Provide the [X, Y] coordinate of the cell's center where the given text is located.  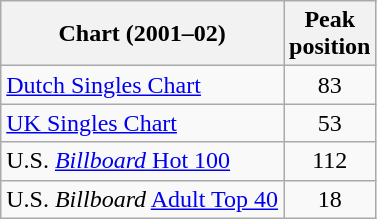
Peak position [330, 34]
Chart (2001–02) [142, 34]
U.S. Billboard Hot 100 [142, 161]
UK Singles Chart [142, 123]
Dutch Singles Chart [142, 85]
U.S. Billboard Adult Top 40 [142, 199]
112 [330, 161]
53 [330, 123]
83 [330, 85]
18 [330, 199]
